Detect which cell encompasses the target text, then output its (X, Y) center coordinate. 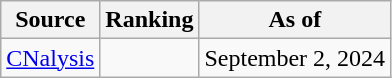
CNalysis (50, 58)
As of (295, 20)
September 2, 2024 (295, 58)
Source (50, 20)
Ranking (150, 20)
